Locate the cell with the specified text and output its [x, y] center coordinate. 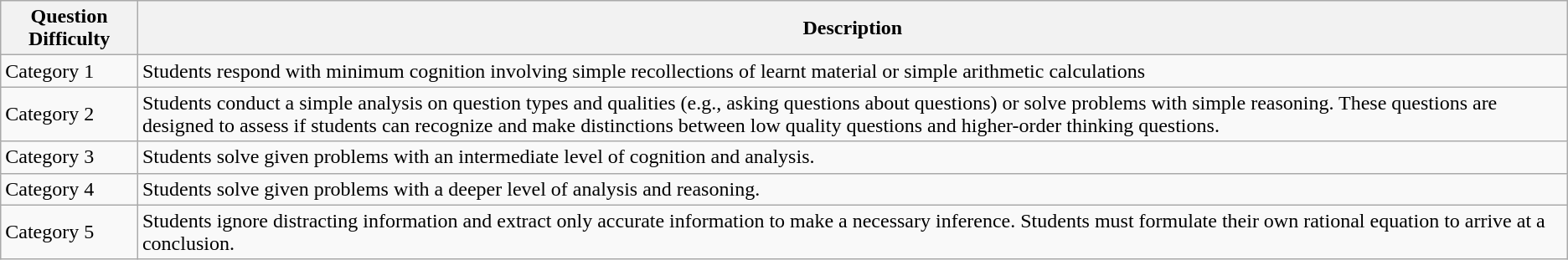
Category 2 [70, 114]
Description [853, 28]
Students solve given problems with a deeper level of analysis and reasoning. [853, 189]
Category 4 [70, 189]
Students solve given problems with an intermediate level of cognition and analysis. [853, 157]
Category 1 [70, 71]
Students respond with minimum cognition involving simple recollections of learnt material or simple arithmetic calculations [853, 71]
Category 3 [70, 157]
Category 5 [70, 232]
Question Difficulty [70, 28]
